Pinpoint the cell where the given text exists, returning its [x, y] midpoint coordinate. 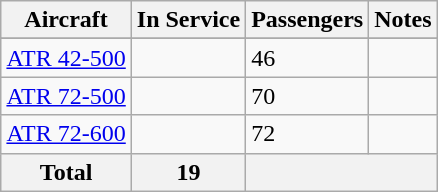
46 [308, 58]
72 [308, 134]
Aircraft [66, 20]
Passengers [308, 20]
ATR 42-500 [66, 58]
70 [308, 96]
Notes [403, 20]
Total [66, 172]
ATR 72-600 [66, 134]
19 [188, 172]
In Service [188, 20]
ATR 72-500 [66, 96]
